Provide the (x, y) coordinate of the cell's center where the given text is located.  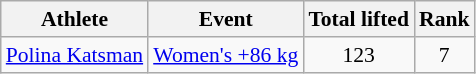
Total lifted (358, 19)
Polina Katsman (74, 55)
7 (444, 55)
Athlete (74, 19)
123 (358, 55)
Rank (444, 19)
Event (226, 19)
Women's +86 kg (226, 55)
